Detect which cell encompasses the target text, then output its (X, Y) center coordinate. 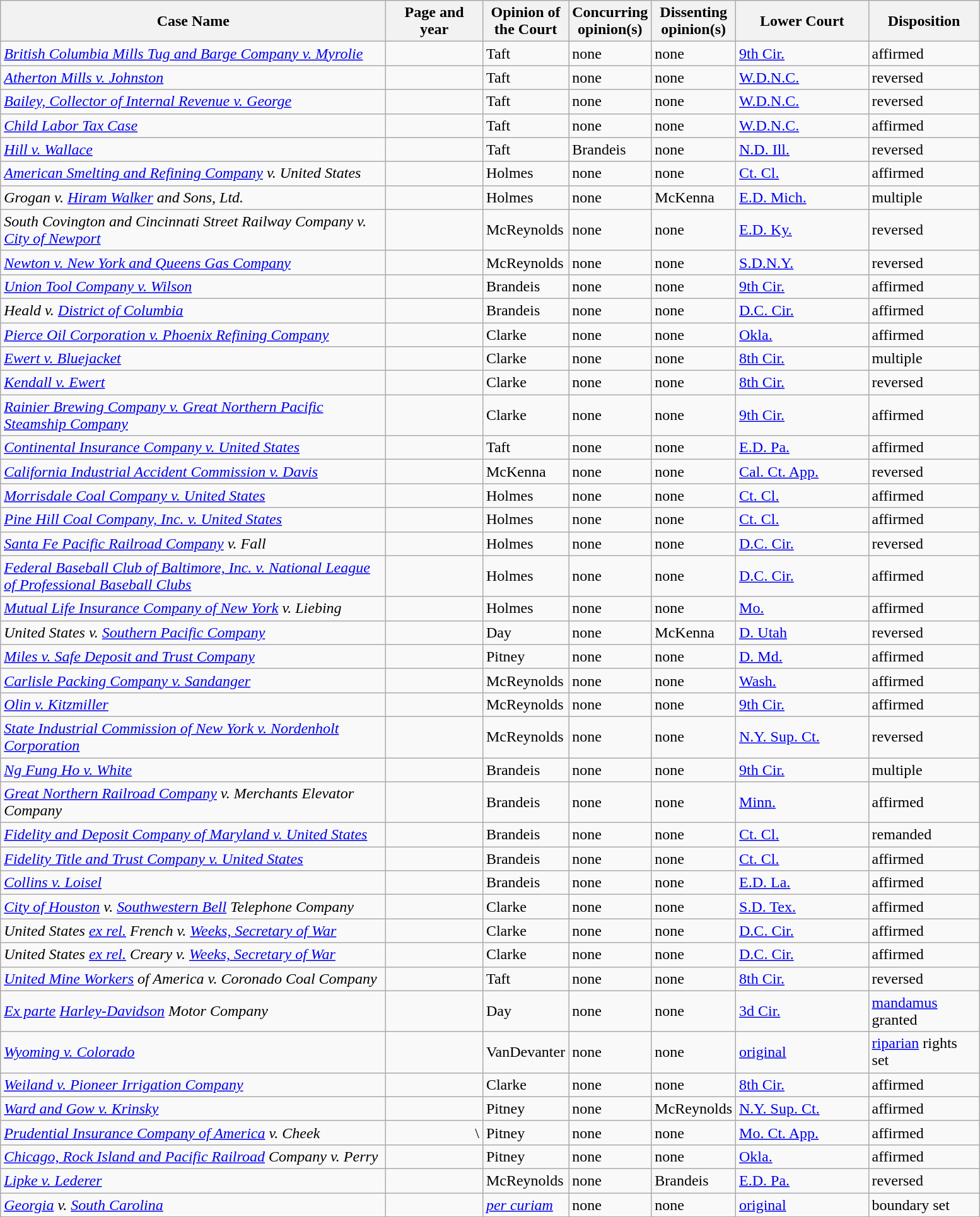
Child Labor Tax Case (193, 125)
South Covington and Cincinnati Street Railway Company v. City of Newport (193, 230)
S.D.N.Y. (802, 262)
Lipke v. Lederer (193, 1180)
Lower Court (802, 21)
Dissenting opinion(s) (694, 21)
Atherton Mills v. Johnston (193, 78)
E.D. Mich. (802, 197)
Wash. (802, 680)
remanded (924, 835)
California Industrial Accident Commission v. Davis (193, 472)
Mutual Life Insurance Company of New York v. Liebing (193, 608)
Pine Hill Coal Company, Inc. v. United States (193, 520)
Newton v. New York and Queens Gas Company (193, 262)
mandamus granted (924, 1011)
United Mine Workers of America v. Coronado Coal Company (193, 979)
per curiam (525, 1205)
State Industrial Commission of New York v. Nordenholt Corporation (193, 737)
Carlisle Packing Company v. Sandanger (193, 680)
boundary set (924, 1205)
Disposition (924, 21)
Concurring opinion(s) (610, 21)
Ex parte Harley-Davidson Motor Company (193, 1011)
City of Houston v. Southwestern Bell Telephone Company (193, 907)
United States ex rel. French v. Weeks, Secretary of War (193, 931)
Miles v. Safe Deposit and Trust Company (193, 656)
Great Northern Railroad Company v. Merchants Elevator Company (193, 802)
Kendall v. Ewert (193, 383)
United States ex rel. Creary v. Weeks, Secretary of War (193, 955)
Cal. Ct. App. (802, 472)
Fidelity Title and Trust Company v. United States (193, 859)
Wyoming v. Colorado (193, 1052)
Rainier Brewing Company v. Great Northern Pacific Steamship Company (193, 415)
Olin v. Kitzmiller (193, 704)
3d Cir. (802, 1011)
Heald v. District of Columbia (193, 310)
Hill v. Wallace (193, 149)
Ward and Gow v. Krinsky (193, 1109)
Collins v. Loisel (193, 883)
\ (435, 1133)
Page and year (435, 21)
Case Name (193, 21)
Prudential Insurance Company of America v. Cheek (193, 1133)
S.D. Tex. (802, 907)
Santa Fe Pacific Railroad Company v. Fall (193, 544)
N.D. Ill. (802, 149)
Mo. (802, 608)
Opinion of the Court (525, 21)
Weiland v. Pioneer Irrigation Company (193, 1085)
Georgia v. South Carolina (193, 1205)
United States v. Southern Pacific Company (193, 632)
Mo. Ct. App. (802, 1133)
E.D. La. (802, 883)
British Columbia Mills Tug and Barge Company v. Myrolie (193, 54)
Continental Insurance Company v. United States (193, 448)
Union Tool Company v. Wilson (193, 286)
Pierce Oil Corporation v. Phoenix Refining Company (193, 335)
D. Utah (802, 632)
Ng Fung Ho v. White (193, 770)
E.D. Ky. (802, 230)
Morrisdale Coal Company v. United States (193, 496)
Federal Baseball Club of Baltimore, Inc. v. National League of Professional Baseball Clubs (193, 576)
VanDevanter (525, 1052)
Minn. (802, 802)
Grogan v. Hiram Walker and Sons, Ltd. (193, 197)
Chicago, Rock Island and Pacific Railroad Company v. Perry (193, 1156)
D. Md. (802, 656)
Bailey, Collector of Internal Revenue v. George (193, 102)
American Smelting and Refining Company v. United States (193, 173)
Fidelity and Deposit Company of Maryland v. United States (193, 835)
riparian rights set (924, 1052)
Ewert v. Bluejacket (193, 359)
